Find where the given text appears and provide that cell's center as [X, Y] coordinate. 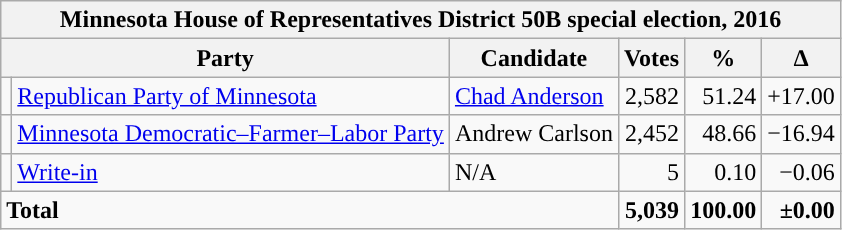
−16.94 [802, 134]
Republican Party of Minnesota [231, 96]
Andrew Carlson [534, 134]
N/A [534, 172]
5 [651, 172]
Minnesota House of Representatives District 50B special election, 2016 [421, 20]
Write-in [231, 172]
−0.06 [802, 172]
100.00 [724, 210]
Votes [651, 58]
% [724, 58]
51.24 [724, 96]
Minnesota Democratic–Farmer–Labor Party [231, 134]
∆ [802, 58]
5,039 [651, 210]
Total [310, 210]
Party [226, 58]
2,452 [651, 134]
Chad Anderson [534, 96]
+17.00 [802, 96]
2,582 [651, 96]
0.10 [724, 172]
±0.00 [802, 210]
48.66 [724, 134]
Candidate [534, 58]
